Pinpoint the cell where the given text exists, returning its (x, y) midpoint coordinate. 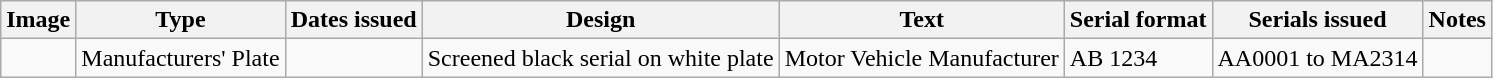
Notes (1457, 20)
Text (922, 20)
Screened black serial on white plate (600, 58)
Design (600, 20)
Serials issued (1318, 20)
Dates issued (354, 20)
Manufacturers' Plate (180, 58)
AB 1234 (1138, 58)
Motor Vehicle Manufacturer (922, 58)
Type (180, 20)
Image (38, 20)
Serial format (1138, 20)
AA0001 to MA2314 (1318, 58)
